Determine the [X, Y] coordinate at the center of the cell enclosing the given text.  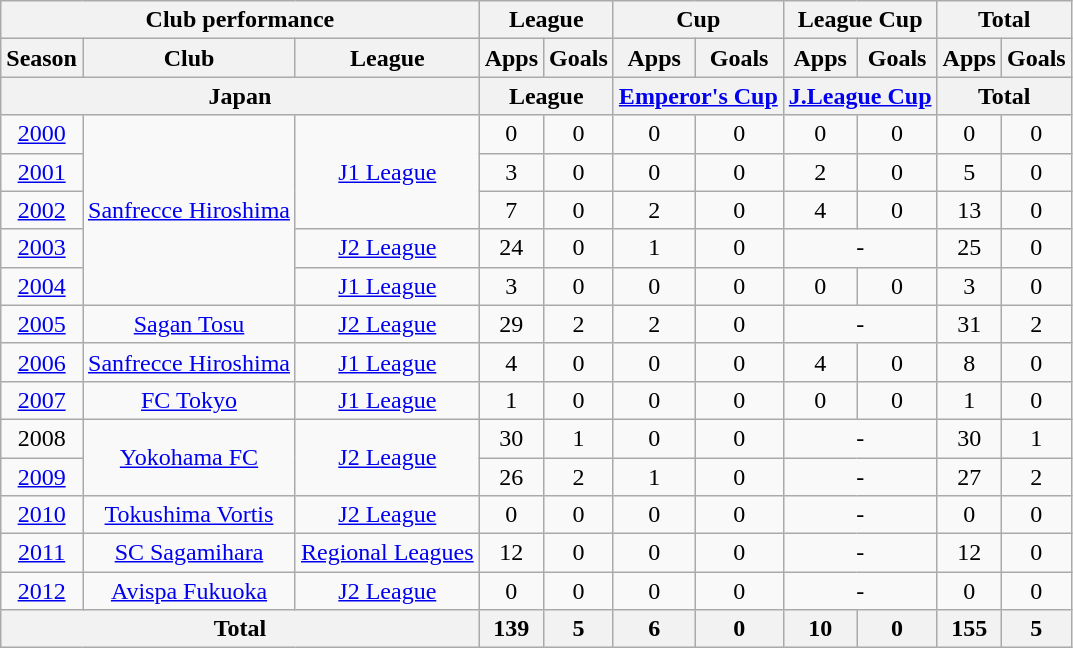
2012 [42, 591]
24 [511, 248]
League Cup [860, 20]
2000 [42, 134]
31 [969, 324]
139 [511, 629]
2002 [42, 210]
Tokushima Vortis [188, 515]
Regional Leagues [387, 553]
2008 [42, 438]
26 [511, 477]
2010 [42, 515]
Season [42, 58]
2003 [42, 248]
2009 [42, 477]
27 [969, 477]
FC Tokyo [188, 400]
Yokohama FC [188, 457]
Japan [240, 96]
Club [188, 58]
2007 [42, 400]
Cup [698, 20]
J.League Cup [860, 96]
8 [969, 362]
2004 [42, 286]
13 [969, 210]
Avispa Fukuoka [188, 591]
2001 [42, 172]
6 [654, 629]
25 [969, 248]
2005 [42, 324]
Club performance [240, 20]
Sagan Tosu [188, 324]
29 [511, 324]
7 [511, 210]
2011 [42, 553]
Emperor's Cup [698, 96]
155 [969, 629]
2006 [42, 362]
SC Sagamihara [188, 553]
10 [820, 629]
